Identify which cell holds the provided text, then report its [X, Y] central coordinate. 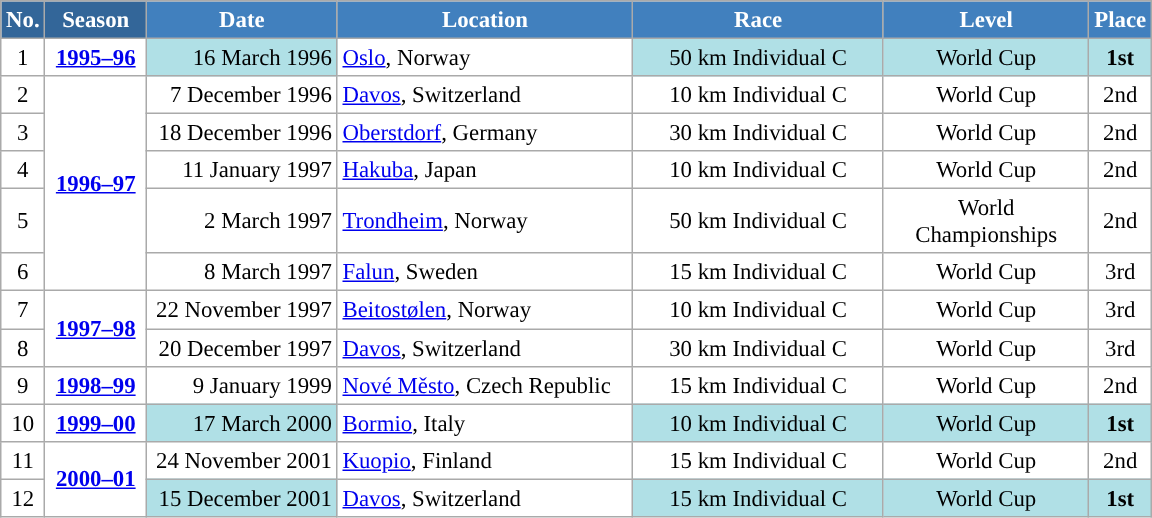
World Championships [986, 222]
15 December 2001 [242, 498]
Level [986, 20]
7 December 1996 [242, 95]
20 December 1997 [242, 348]
1995–96 [96, 58]
Bormio, Italy [485, 423]
16 March 1996 [242, 58]
Race [758, 20]
Beitostølen, Norway [485, 310]
Date [242, 20]
1997–98 [96, 328]
11 January 1997 [242, 170]
2000–01 [96, 478]
Nové Město, Czech Republic [485, 385]
Place [1120, 20]
Hakuba, Japan [485, 170]
1998–99 [96, 385]
7 [23, 310]
22 November 1997 [242, 310]
2 [23, 95]
9 January 1999 [242, 385]
4 [23, 170]
18 December 1996 [242, 133]
12 [23, 498]
2 March 1997 [242, 222]
8 [23, 348]
17 March 2000 [242, 423]
9 [23, 385]
1 [23, 58]
Trondheim, Norway [485, 222]
24 November 2001 [242, 460]
No. [23, 20]
3 [23, 133]
11 [23, 460]
Oberstdorf, Germany [485, 133]
8 March 1997 [242, 273]
Falun, Sweden [485, 273]
Season [96, 20]
Location [485, 20]
10 [23, 423]
5 [23, 222]
Oslo, Norway [485, 58]
6 [23, 273]
Kuopio, Finland [485, 460]
1996–97 [96, 184]
1999–00 [96, 423]
